Extract the (X, Y) coordinate from the center of the cell holding the provided text.  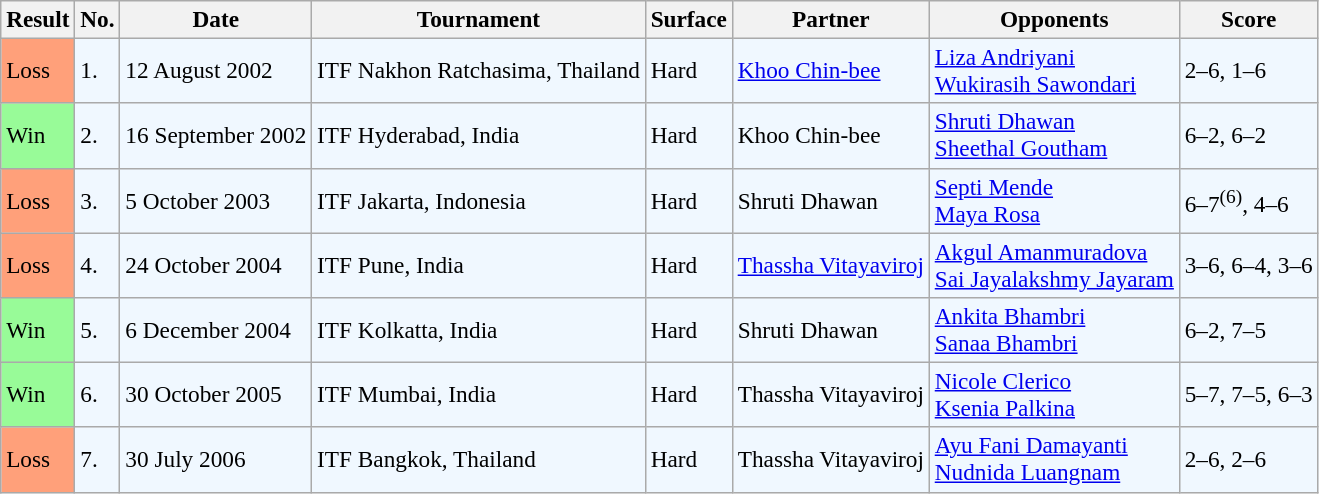
Score (1248, 19)
Shruti Dhawan Sheethal Goutham (1054, 136)
2–6, 2–6 (1248, 460)
ITF Bangkok, Thailand (479, 460)
3. (98, 200)
Ankita Bhambri Sanaa Bhambri (1054, 330)
6–2, 6–2 (1248, 136)
Liza Andriyani Wukirasih Sawondari (1054, 70)
4. (98, 264)
Tournament (479, 19)
5–7, 7–5, 6–3 (1248, 394)
6 December 2004 (216, 330)
5 October 2003 (216, 200)
Surface (688, 19)
12 August 2002 (216, 70)
ITF Jakarta, Indonesia (479, 200)
ITF Mumbai, India (479, 394)
Akgul Amanmuradova Sai Jayalakshmy Jayaram (1054, 264)
Result (38, 19)
3–6, 6–4, 3–6 (1248, 264)
1. (98, 70)
No. (98, 19)
30 October 2005 (216, 394)
16 September 2002 (216, 136)
2–6, 1–6 (1248, 70)
Nicole Clerico Ksenia Palkina (1054, 394)
ITF Nakhon Ratchasima, Thailand (479, 70)
ITF Kolkatta, India (479, 330)
Opponents (1054, 19)
7. (98, 460)
5. (98, 330)
30 July 2006 (216, 460)
Partner (830, 19)
Date (216, 19)
ITF Pune, India (479, 264)
6. (98, 394)
6–2, 7–5 (1248, 330)
Septi Mende Maya Rosa (1054, 200)
ITF Hyderabad, India (479, 136)
6–7(6), 4–6 (1248, 200)
2. (98, 136)
24 October 2004 (216, 264)
Ayu Fani Damayanti Nudnida Luangnam (1054, 460)
